Extract the [X, Y] coordinate from the center of the cell holding the provided text.  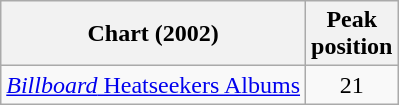
21 [352, 85]
Chart (2002) [154, 34]
Billboard Heatseekers Albums [154, 85]
Peakposition [352, 34]
